Pinpoint the cell where the given text exists, returning its (x, y) midpoint coordinate. 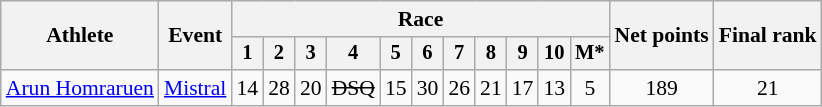
17 (523, 88)
189 (661, 88)
13 (554, 88)
4 (354, 54)
Mistral (195, 88)
15 (396, 88)
9 (523, 54)
Race (420, 19)
20 (311, 88)
Net points (661, 36)
6 (428, 54)
30 (428, 88)
7 (459, 54)
2 (279, 54)
Event (195, 36)
8 (491, 54)
1 (247, 54)
28 (279, 88)
Arun Homraruen (80, 88)
M* (590, 54)
3 (311, 54)
26 (459, 88)
14 (247, 88)
Final rank (768, 36)
10 (554, 54)
DSQ (354, 88)
Athlete (80, 36)
